Find where the given text appears and provide that cell's center as [x, y] coordinate. 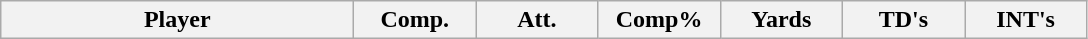
Comp. [415, 20]
TD's [903, 20]
Yards [781, 20]
Comp% [659, 20]
Att. [537, 20]
Player [178, 20]
INT's [1025, 20]
